Extract the [X, Y] coordinate from the center of the cell holding the provided text.  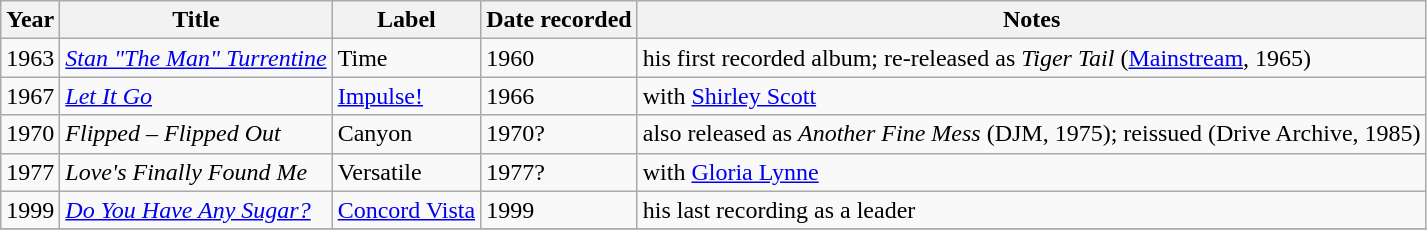
1970? [560, 134]
1970 [30, 134]
1966 [560, 96]
Versatile [406, 172]
Impulse! [406, 96]
Label [406, 20]
Do You Have Any Sugar? [196, 210]
Stan "The Man" Turrentine [196, 58]
1963 [30, 58]
also released as Another Fine Mess (DJM, 1975); reissued (Drive Archive, 1985) [1032, 134]
Flipped – Flipped Out [196, 134]
1967 [30, 96]
1960 [560, 58]
with Shirley Scott [1032, 96]
Love's Finally Found Me [196, 172]
Time [406, 58]
with Gloria Lynne [1032, 172]
Title [196, 20]
Notes [1032, 20]
his first recorded album; re-released as Tiger Tail (Mainstream, 1965) [1032, 58]
Year [30, 20]
Canyon [406, 134]
1977 [30, 172]
Let It Go [196, 96]
Concord Vista [406, 210]
his last recording as a leader [1032, 210]
1977? [560, 172]
Date recorded [560, 20]
